Extract the [X, Y] coordinate from the center of the cell holding the provided text.  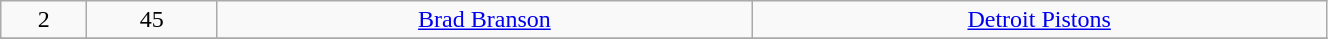
Brad Branson [484, 20]
45 [152, 20]
Detroit Pistons [1040, 20]
2 [44, 20]
